Return (x, y) of the center of cell containing provided text 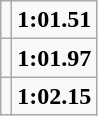
1:01.97 (54, 58)
1:01.51 (54, 20)
1:02.15 (54, 96)
